Capture the cell that displays the provided text and extract its (x, y) central coordinate. 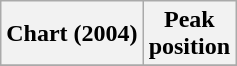
Peakposition (189, 34)
Chart (2004) (72, 34)
